Determine the [x, y] coordinate at the center of the cell enclosing the given text.  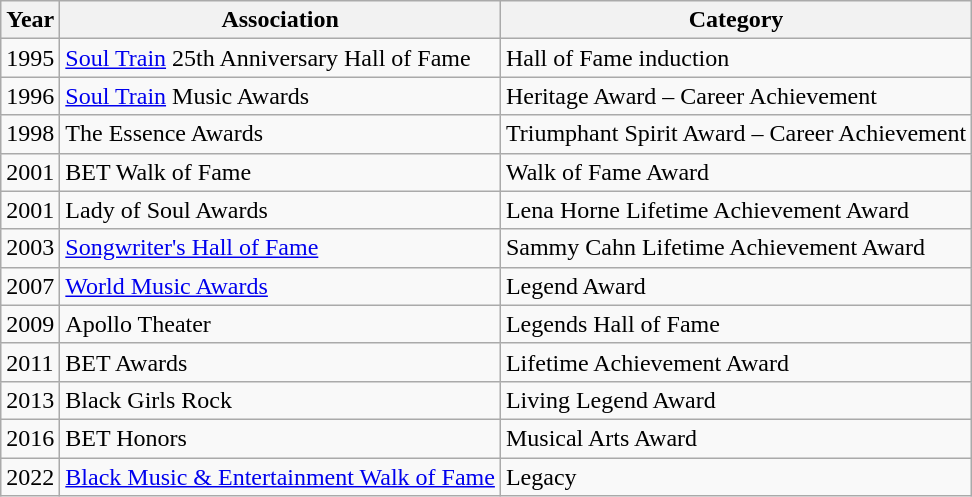
2013 [30, 400]
BET Walk of Fame [280, 172]
Lifetime Achievement Award [736, 362]
Legends Hall of Fame [736, 324]
Apollo Theater [280, 324]
The Essence Awards [280, 134]
Legacy [736, 477]
Hall of Fame induction [736, 58]
Legend Award [736, 286]
Walk of Fame Award [736, 172]
BET Awards [280, 362]
Year [30, 20]
BET Honors [280, 438]
Sammy Cahn Lifetime Achievement Award [736, 248]
2022 [30, 477]
Soul Train Music Awards [280, 96]
Lady of Soul Awards [280, 210]
Soul Train 25th Anniversary Hall of Fame [280, 58]
2009 [30, 324]
Living Legend Award [736, 400]
1995 [30, 58]
Black Music & Entertainment Walk of Fame [280, 477]
2003 [30, 248]
2007 [30, 286]
2016 [30, 438]
Lena Horne Lifetime Achievement Award [736, 210]
Triumphant Spirit Award – Career Achievement [736, 134]
Black Girls Rock [280, 400]
1996 [30, 96]
World Music Awards [280, 286]
Heritage Award – Career Achievement [736, 96]
Category [736, 20]
Songwriter's Hall of Fame [280, 248]
Association [280, 20]
2011 [30, 362]
Musical Arts Award [736, 438]
1998 [30, 134]
